Output the [X, Y] coordinate of the center of the cell containing the given text.  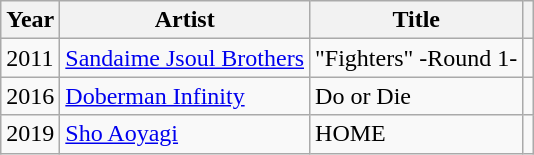
Artist [185, 20]
Title [416, 20]
Sandaime Jsoul Brothers [185, 58]
Year [30, 20]
2011 [30, 58]
Doberman Infinity [185, 96]
HOME [416, 134]
Do or Die [416, 96]
2016 [30, 96]
2019 [30, 134]
"Fighters" -Round 1- [416, 58]
Sho Aoyagi [185, 134]
